From the cell containing the given text, extract its center point as [X, Y] coordinate. 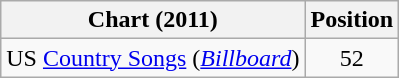
Chart (2011) [153, 20]
US Country Songs (Billboard) [153, 58]
Position [352, 20]
52 [352, 58]
